Extract the [X, Y] coordinate from the center of the cell holding the provided text.  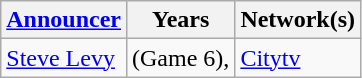
Steve Levy [64, 58]
(Game 6), [180, 58]
Announcer [64, 20]
Citytv [298, 58]
Network(s) [298, 20]
Years [180, 20]
